Scan for the cell matching the given text and deliver its (x, y) coordinate at center. 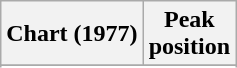
Peakposition (189, 34)
Chart (1977) (72, 34)
